Pinpoint the cell where the given text exists, returning its (X, Y) midpoint coordinate. 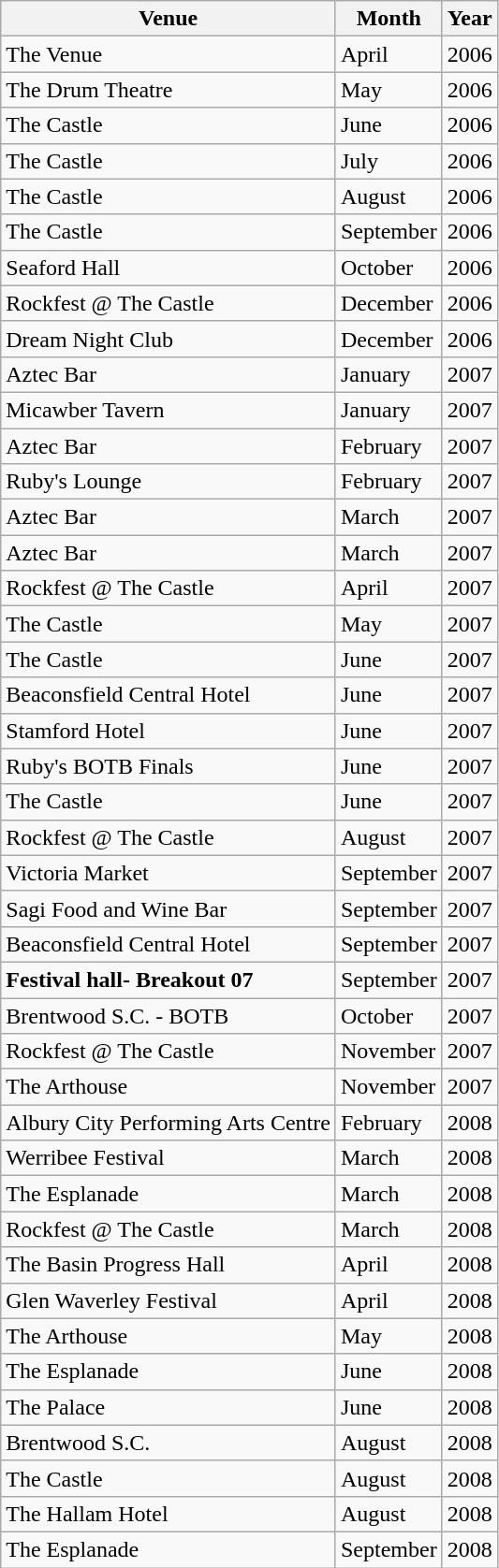
July (389, 161)
Ruby's Lounge (169, 482)
Brentwood S.C. - BOTB (169, 1015)
Micawber Tavern (169, 410)
Brentwood S.C. (169, 1443)
The Venue (169, 54)
Werribee Festival (169, 1158)
Seaford Hall (169, 268)
Month (389, 19)
Ruby's BOTB Finals (169, 766)
Year (470, 19)
The Palace (169, 1407)
The Hallam Hotel (169, 1514)
Sagi Food and Wine Bar (169, 908)
Albury City Performing Arts Centre (169, 1123)
Festival hall- Breakout 07 (169, 980)
Venue (169, 19)
Stamford Hotel (169, 731)
Dream Night Club (169, 339)
Glen Waverley Festival (169, 1300)
The Basin Progress Hall (169, 1265)
The Drum Theatre (169, 90)
Victoria Market (169, 873)
